Locate the cell with the specified text and output its (x, y) center coordinate. 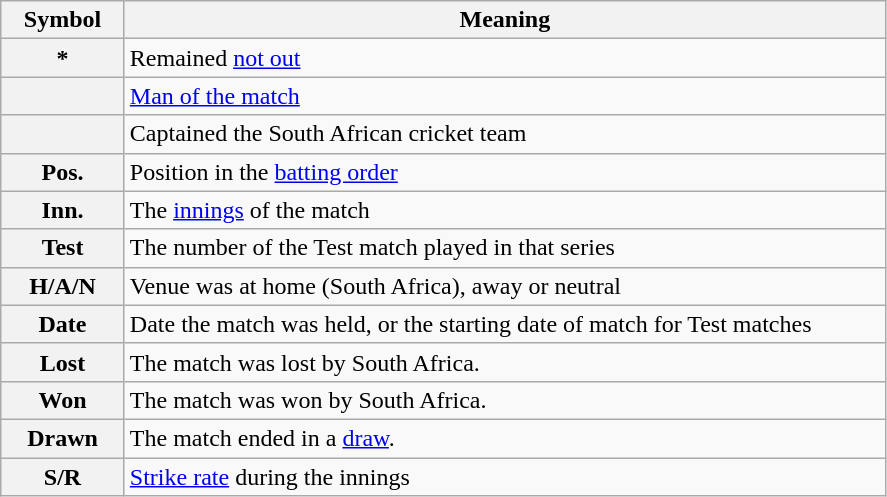
Won (63, 400)
Meaning (504, 20)
Symbol (63, 20)
Test (63, 248)
S/R (63, 477)
Lost (63, 362)
Captained the South African cricket team (504, 134)
Inn. (63, 210)
Date the match was held, or the starting date of match for Test matches (504, 324)
Venue was at home (South Africa), away or neutral (504, 286)
The match ended in a draw. (504, 438)
The match was won by South Africa. (504, 400)
Man of the match (504, 96)
Position in the batting order (504, 172)
Date (63, 324)
The innings of the match (504, 210)
H/A/N (63, 286)
Remained not out (504, 58)
* (63, 58)
The match was lost by South Africa. (504, 362)
Pos. (63, 172)
Strike rate during the innings (504, 477)
The number of the Test match played in that series (504, 248)
Drawn (63, 438)
